Scan for the cell matching the given text and deliver its (X, Y) coordinate at center. 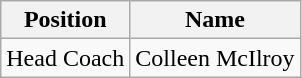
Head Coach (66, 58)
Position (66, 20)
Colleen McIlroy (215, 58)
Name (215, 20)
